Locate the cell with the specified text and output its (x, y) center coordinate. 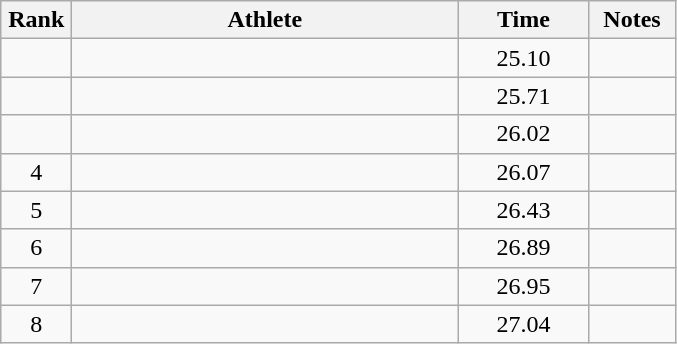
26.95 (524, 286)
Rank (36, 20)
26.02 (524, 134)
Time (524, 20)
Notes (632, 20)
25.10 (524, 58)
5 (36, 210)
7 (36, 286)
8 (36, 324)
27.04 (524, 324)
26.43 (524, 210)
Athlete (265, 20)
25.71 (524, 96)
26.07 (524, 172)
4 (36, 172)
26.89 (524, 248)
6 (36, 248)
